Provide the [x, y] coordinate of the cell's center where the given text is located.  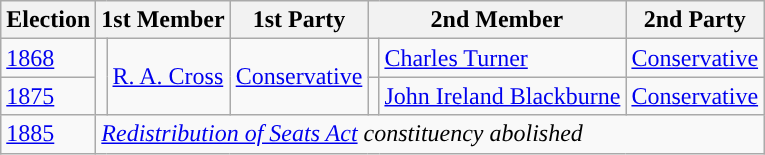
R. A. Cross [168, 77]
1885 [48, 134]
1st Member [163, 20]
1st Party [299, 20]
2nd Member [497, 20]
Election [48, 20]
Charles Turner [502, 58]
2nd Party [695, 20]
Redistribution of Seats Act constituency abolished [430, 134]
John Ireland Blackburne [502, 96]
1868 [48, 58]
1875 [48, 96]
